Identify which cell holds the provided text, then report its (x, y) central coordinate. 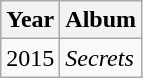
2015 (30, 58)
Year (30, 20)
Secrets (101, 58)
Album (101, 20)
